Identify which cell holds the provided text, then report its [x, y] central coordinate. 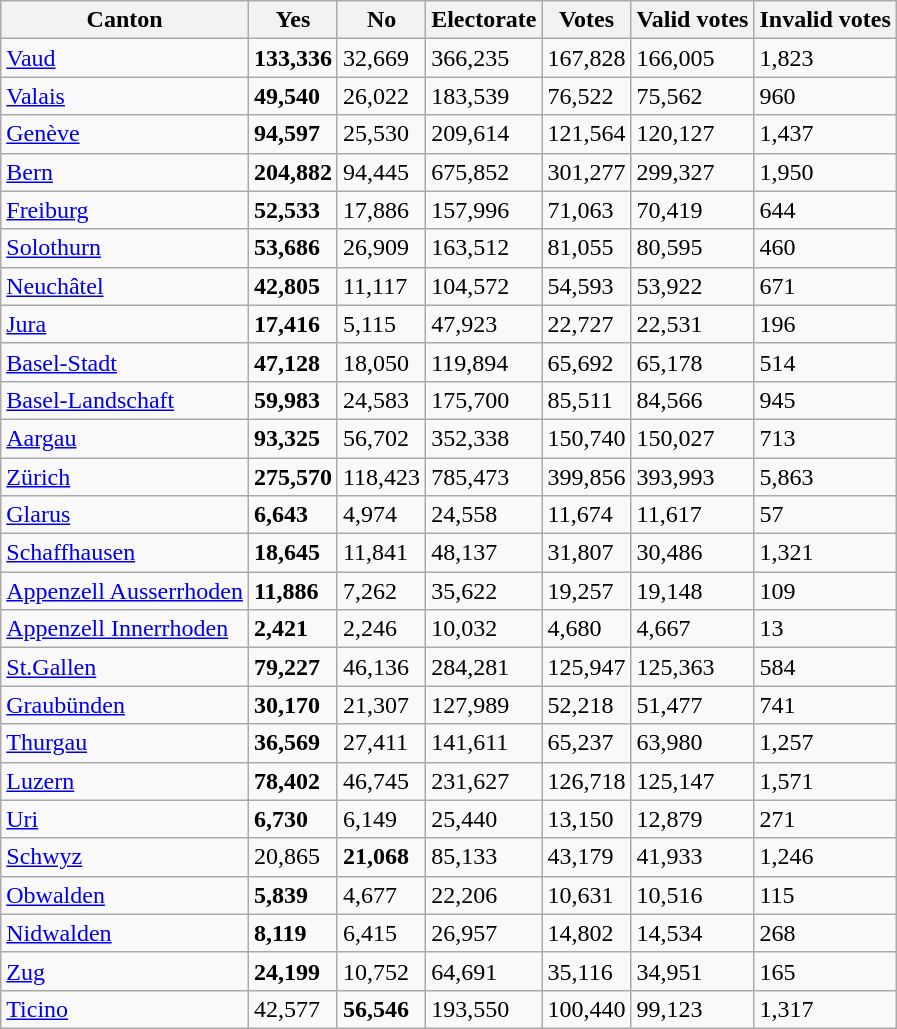
19,257 [586, 591]
Valid votes [692, 20]
104,572 [484, 286]
121,564 [586, 134]
352,338 [484, 438]
125,363 [692, 667]
127,989 [484, 705]
1,950 [825, 172]
46,136 [381, 667]
271 [825, 819]
75,562 [692, 96]
22,206 [484, 895]
64,691 [484, 971]
20,865 [292, 857]
1,437 [825, 134]
399,856 [586, 477]
141,611 [484, 743]
Graubünden [125, 705]
6,643 [292, 515]
11,117 [381, 286]
584 [825, 667]
47,923 [484, 324]
10,516 [692, 895]
99,123 [692, 1009]
5,863 [825, 477]
76,522 [586, 96]
Freiburg [125, 210]
Jura [125, 324]
32,669 [381, 58]
24,583 [381, 400]
Vaud [125, 58]
Genève [125, 134]
109 [825, 591]
65,692 [586, 362]
6,730 [292, 819]
56,702 [381, 438]
Appenzell Innerrhoden [125, 629]
299,327 [692, 172]
Schwyz [125, 857]
1,321 [825, 553]
26,022 [381, 96]
43,179 [586, 857]
Appenzell Ausserrhoden [125, 591]
Schaffhausen [125, 553]
Basel-Stadt [125, 362]
47,128 [292, 362]
26,909 [381, 248]
Invalid votes [825, 20]
4,680 [586, 629]
713 [825, 438]
71,063 [586, 210]
120,127 [692, 134]
81,055 [586, 248]
34,951 [692, 971]
42,577 [292, 1009]
175,700 [484, 400]
165 [825, 971]
80,595 [692, 248]
31,807 [586, 553]
12,879 [692, 819]
Thurgau [125, 743]
19,148 [692, 591]
Electorate [484, 20]
17,416 [292, 324]
Glarus [125, 515]
25,440 [484, 819]
11,617 [692, 515]
126,718 [586, 781]
94,597 [292, 134]
6,149 [381, 819]
150,027 [692, 438]
118,423 [381, 477]
17,886 [381, 210]
268 [825, 933]
41,933 [692, 857]
13,150 [586, 819]
Basel-Landschaft [125, 400]
209,614 [484, 134]
57 [825, 515]
63,980 [692, 743]
No [381, 20]
11,841 [381, 553]
84,566 [692, 400]
52,533 [292, 210]
301,277 [586, 172]
284,281 [484, 667]
125,947 [586, 667]
Zug [125, 971]
21,307 [381, 705]
93,325 [292, 438]
51,477 [692, 705]
Luzern [125, 781]
514 [825, 362]
Bern [125, 172]
460 [825, 248]
35,622 [484, 591]
49,540 [292, 96]
1,571 [825, 781]
65,237 [586, 743]
36,569 [292, 743]
644 [825, 210]
4,677 [381, 895]
53,686 [292, 248]
671 [825, 286]
18,645 [292, 553]
26,957 [484, 933]
54,593 [586, 286]
204,882 [292, 172]
Aargau [125, 438]
27,411 [381, 743]
85,133 [484, 857]
157,996 [484, 210]
119,894 [484, 362]
196 [825, 324]
35,116 [586, 971]
Votes [586, 20]
133,336 [292, 58]
741 [825, 705]
1,823 [825, 58]
Nidwalden [125, 933]
10,752 [381, 971]
11,674 [586, 515]
42,805 [292, 286]
4,974 [381, 515]
30,170 [292, 705]
1,257 [825, 743]
10,032 [484, 629]
Zürich [125, 477]
21,068 [381, 857]
Neuchâtel [125, 286]
7,262 [381, 591]
53,922 [692, 286]
11,886 [292, 591]
24,199 [292, 971]
167,828 [586, 58]
231,627 [484, 781]
Ticino [125, 1009]
8,119 [292, 933]
65,178 [692, 362]
Valais [125, 96]
94,445 [381, 172]
46,745 [381, 781]
Solothurn [125, 248]
193,550 [484, 1009]
Canton [125, 20]
150,740 [586, 438]
52,218 [586, 705]
6,415 [381, 933]
125,147 [692, 781]
960 [825, 96]
2,246 [381, 629]
275,570 [292, 477]
945 [825, 400]
4,667 [692, 629]
10,631 [586, 895]
5,115 [381, 324]
Obwalden [125, 895]
18,050 [381, 362]
393,993 [692, 477]
22,531 [692, 324]
366,235 [484, 58]
48,137 [484, 553]
166,005 [692, 58]
1,246 [825, 857]
785,473 [484, 477]
78,402 [292, 781]
70,419 [692, 210]
St.Gallen [125, 667]
22,727 [586, 324]
183,539 [484, 96]
100,440 [586, 1009]
56,546 [381, 1009]
30,486 [692, 553]
163,512 [484, 248]
85,511 [586, 400]
Yes [292, 20]
5,839 [292, 895]
14,534 [692, 933]
Uri [125, 819]
79,227 [292, 667]
1,317 [825, 1009]
13 [825, 629]
2,421 [292, 629]
675,852 [484, 172]
24,558 [484, 515]
115 [825, 895]
59,983 [292, 400]
25,530 [381, 134]
14,802 [586, 933]
